Pinpoint the cell where the given text exists, returning its (x, y) midpoint coordinate. 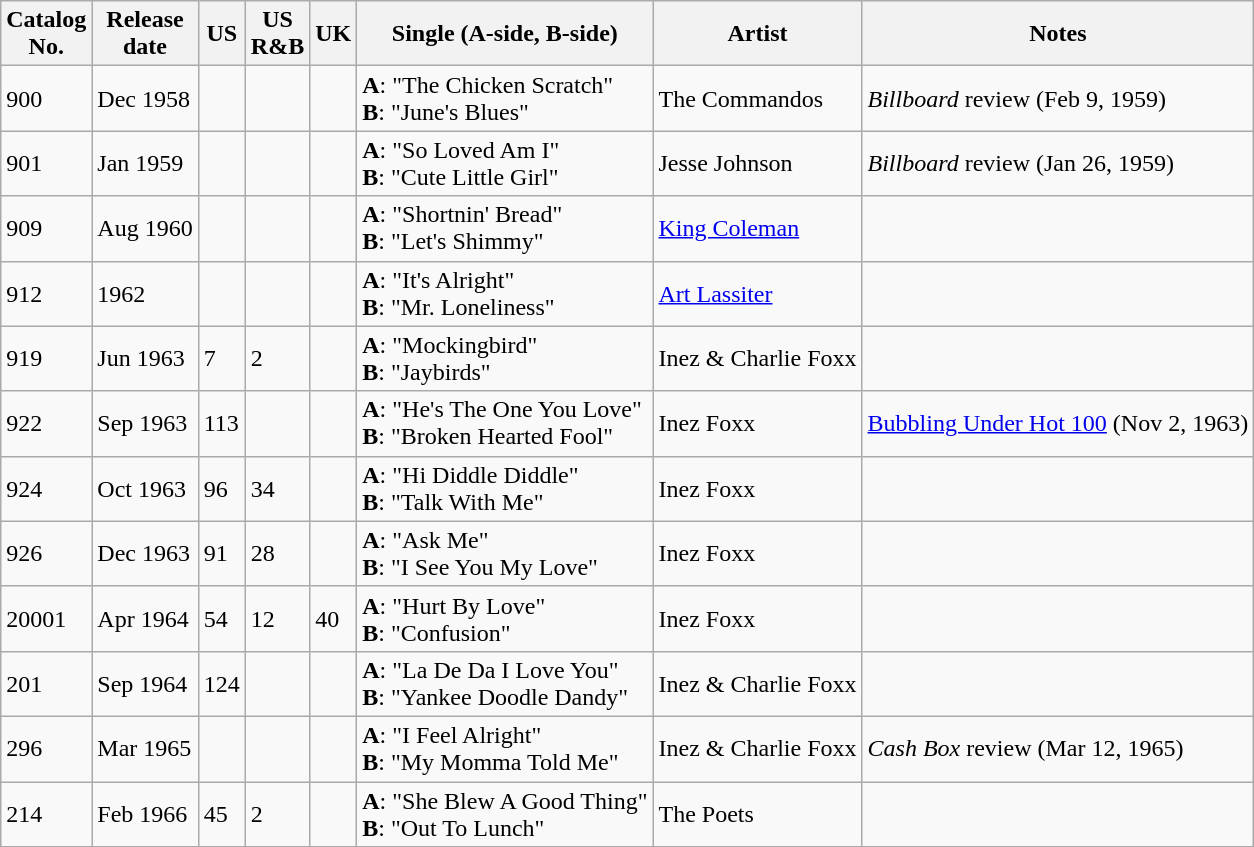
45 (222, 814)
926 (46, 554)
Billboard review (Feb 9, 1959) (1058, 98)
Feb 1966 (145, 814)
214 (46, 814)
900 (46, 98)
A: "Hurt By Love"B: "Confusion" (505, 618)
US (222, 34)
Mar 1965 (145, 748)
Aug 1960 (145, 228)
A: "The Chicken Scratch"B: "June's Blues" (505, 98)
A: "It's Alright"B: "Mr. Loneliness" (505, 294)
CatalogNo. (46, 34)
1962 (145, 294)
A: "Mockingbird"B: "Jaybirds" (505, 358)
A: "She Blew A Good Thing"B: "Out To Lunch" (505, 814)
Art Lassiter (758, 294)
Bubbling Under Hot 100 (Nov 2, 1963) (1058, 424)
A: "Hi Diddle Diddle"B: "Talk With Me" (505, 488)
901 (46, 164)
912 (46, 294)
40 (334, 618)
919 (46, 358)
A: "Ask Me"B: "I See You My Love" (505, 554)
20001 (46, 618)
Dec 1963 (145, 554)
A: "I Feel Alright"B: "My Momma Told Me" (505, 748)
91 (222, 554)
A: "He's The One You Love"B: "Broken Hearted Fool" (505, 424)
Notes (1058, 34)
Billboard review (Jan 26, 1959) (1058, 164)
The Poets (758, 814)
A: "La De Da I Love You"B: "Yankee Doodle Dandy" (505, 684)
Oct 1963 (145, 488)
113 (222, 424)
96 (222, 488)
Single (A-side, B-side) (505, 34)
A: "So Loved Am I"B: "Cute Little Girl" (505, 164)
124 (222, 684)
922 (46, 424)
Sep 1964 (145, 684)
Jan 1959 (145, 164)
Sep 1963 (145, 424)
Cash Box review (Mar 12, 1965) (1058, 748)
Jun 1963 (145, 358)
54 (222, 618)
Apr 1964 (145, 618)
924 (46, 488)
USR&B (277, 34)
909 (46, 228)
The Commandos (758, 98)
Dec 1958 (145, 98)
Releasedate (145, 34)
King Coleman (758, 228)
Jesse Johnson (758, 164)
12 (277, 618)
201 (46, 684)
28 (277, 554)
296 (46, 748)
7 (222, 358)
Artist (758, 34)
34 (277, 488)
UK (334, 34)
A: "Shortnin' Bread"B: "Let's Shimmy" (505, 228)
